Detect which cell encompasses the target text, then output its (x, y) center coordinate. 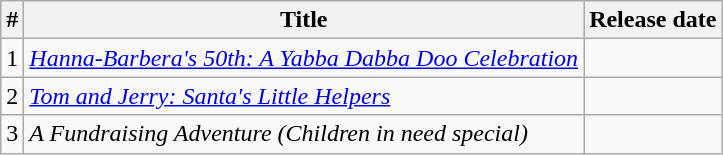
Title (304, 20)
Release date (653, 20)
2 (12, 96)
A Fundraising Adventure (Children in need special) (304, 134)
3 (12, 134)
Hanna-Barbera's 50th: A Yabba Dabba Doo Celebration (304, 58)
1 (12, 58)
# (12, 20)
Tom and Jerry: Santa's Little Helpers (304, 96)
